Scan for the cell matching the given text and deliver its (X, Y) coordinate at center. 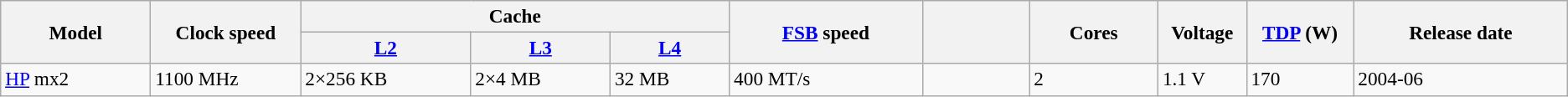
L4 (670, 48)
Voltage (1202, 32)
L3 (541, 48)
2×4 MB (541, 79)
Model (75, 32)
1100 MHz (226, 79)
TDP (W) (1300, 32)
Release date (1461, 32)
32 MB (670, 79)
HP mx2 (75, 79)
2004-06 (1461, 79)
Cores (1094, 32)
400 MT/s (826, 79)
2 (1094, 79)
L2 (385, 48)
2×256 KB (385, 79)
FSB speed (826, 32)
170 (1300, 79)
Clock speed (226, 32)
Cache (515, 16)
1.1 V (1202, 79)
